Scan for the cell matching the given text and deliver its [x, y] coordinate at center. 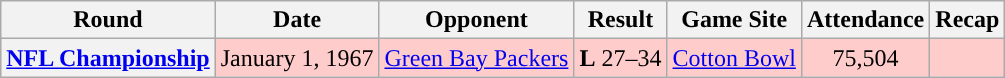
NFL Championship [108, 58]
Game Site [734, 20]
Result [620, 20]
Opponent [476, 20]
Cotton Bowl [734, 58]
January 1, 1967 [297, 58]
75,504 [865, 58]
Green Bay Packers [476, 58]
Attendance [865, 20]
L 27–34 [620, 58]
Date [297, 20]
Recap [968, 20]
Round [108, 20]
